Capture the cell that displays the provided text and extract its (x, y) central coordinate. 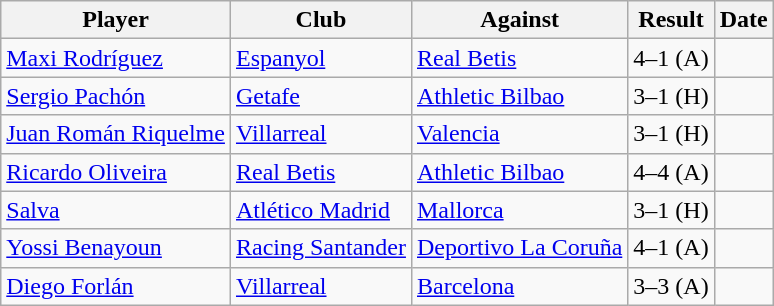
Racing Santander (320, 248)
Salva (116, 210)
Getafe (320, 96)
4–4 (A) (671, 172)
Ricardo Oliveira (116, 172)
Yossi Benayoun (116, 248)
Player (116, 20)
Atlético Madrid (320, 210)
Sergio Pachón (116, 96)
Date (744, 20)
Espanyol (320, 58)
Barcelona (519, 286)
Diego Forlán (116, 286)
Juan Román Riquelme (116, 134)
Deportivo La Coruña (519, 248)
Club (320, 20)
Maxi Rodríguez (116, 58)
Mallorca (519, 210)
3–3 (A) (671, 286)
Result (671, 20)
Valencia (519, 134)
Against (519, 20)
